Output the (X, Y) coordinate of the center of the cell containing the given text.  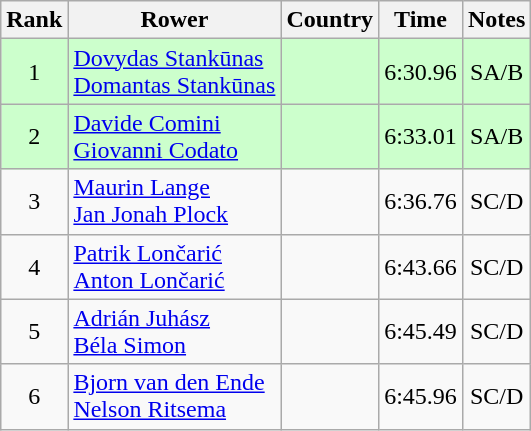
6:43.66 (421, 266)
Rower (174, 20)
Dovydas StankūnasDomantas Stankūnas (174, 72)
6:45.49 (421, 332)
6:30.96 (421, 72)
6 (34, 396)
Maurin LangeJan Jonah Plock (174, 202)
Time (421, 20)
6:36.76 (421, 202)
Bjorn van den EndeNelson Ritsema (174, 396)
Davide CominiGiovanni Codato (174, 136)
Adrián JuhászBéla Simon (174, 332)
Country (330, 20)
5 (34, 332)
Rank (34, 20)
1 (34, 72)
3 (34, 202)
6:33.01 (421, 136)
Notes (496, 20)
2 (34, 136)
Patrik LončarićAnton Lončarić (174, 266)
6:45.96 (421, 396)
4 (34, 266)
